From the cell containing the given text, extract its center point as [X, Y] coordinate. 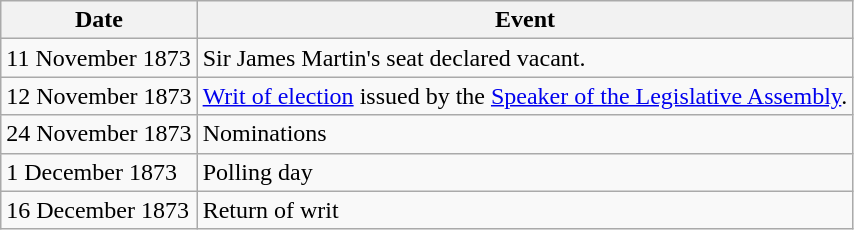
1 December 1873 [99, 172]
Date [99, 20]
Polling day [525, 172]
Nominations [525, 134]
12 November 1873 [99, 96]
Event [525, 20]
24 November 1873 [99, 134]
Writ of election issued by the Speaker of the Legislative Assembly. [525, 96]
Sir James Martin's seat declared vacant. [525, 58]
16 December 1873 [99, 210]
Return of writ [525, 210]
11 November 1873 [99, 58]
